Return the [x, y] coordinate for the center point of the cell that contains the specified text.  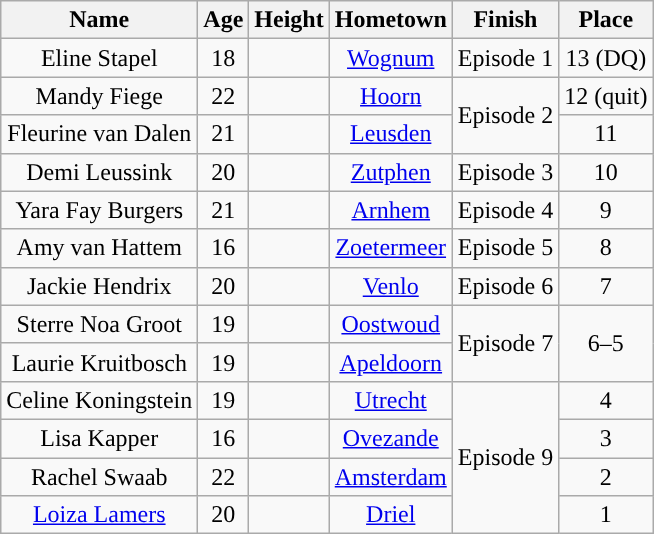
Amy van Hattem [100, 248]
Episode 6 [505, 286]
Ovezande [390, 438]
Loiza Lamers [100, 515]
Oostwoud [390, 324]
Finish [505, 20]
Height [289, 20]
11 [606, 134]
Utrecht [390, 400]
Zutphen [390, 172]
Mandy Fiege [100, 96]
Place [606, 20]
Age [224, 20]
Rachel Swaab [100, 477]
Episode 3 [505, 172]
Episode 7 [505, 343]
9 [606, 210]
18 [224, 58]
Name [100, 20]
Apeldoorn [390, 362]
Sterre Noa Groot [100, 324]
Episode 5 [505, 248]
13 (DQ) [606, 58]
3 [606, 438]
8 [606, 248]
Episode 9 [505, 457]
Episode 4 [505, 210]
Jackie Hendrix [100, 286]
Celine Koningstein [100, 400]
Driel [390, 515]
6–5 [606, 343]
10 [606, 172]
Episode 1 [505, 58]
Hoorn [390, 96]
4 [606, 400]
Laurie Kruitbosch [100, 362]
12 (quit) [606, 96]
Eline Stapel [100, 58]
Fleurine van Dalen [100, 134]
Episode 2 [505, 115]
Zoetermeer [390, 248]
Venlo [390, 286]
Yara Fay Burgers [100, 210]
2 [606, 477]
1 [606, 515]
Leusden [390, 134]
Arnhem [390, 210]
Lisa Kapper [100, 438]
7 [606, 286]
Demi Leussink [100, 172]
Hometown [390, 20]
Wognum [390, 58]
Amsterdam [390, 477]
